Locate the cell with the specified text and output its (X, Y) center coordinate. 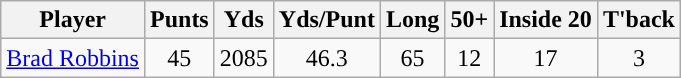
Punts (179, 20)
T'back (638, 20)
Yds (244, 20)
17 (546, 58)
3 (638, 58)
12 (470, 58)
Brad Robbins (73, 58)
50+ (470, 20)
2085 (244, 58)
46.3 (326, 58)
Yds/Punt (326, 20)
65 (412, 58)
Inside 20 (546, 20)
Long (412, 20)
Player (73, 20)
45 (179, 58)
